Pinpoint the cell where the given text exists, returning its (x, y) midpoint coordinate. 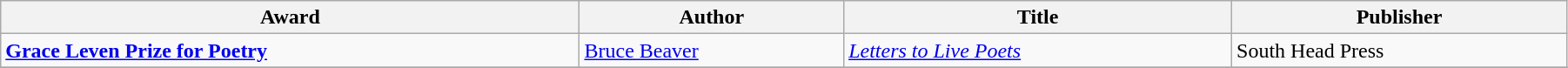
Grace Leven Prize for Poetry (291, 51)
Bruce Beaver (712, 51)
Letters to Live Poets (1038, 51)
South Head Press (1399, 51)
Title (1038, 17)
Publisher (1399, 17)
Author (712, 17)
Award (291, 17)
